Return the [x, y] coordinate for the center point of the cell that contains the specified text.  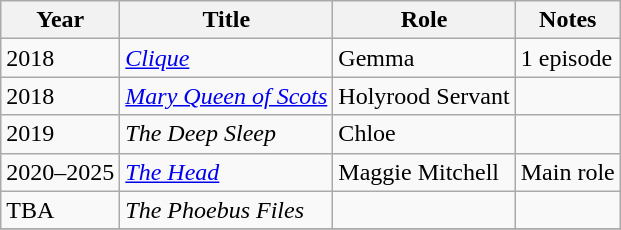
1 episode [568, 58]
Mary Queen of Scots [226, 96]
Clique [226, 58]
The Phoebus Files [226, 210]
Notes [568, 20]
Title [226, 20]
2019 [60, 134]
TBA [60, 210]
Holyrood Servant [424, 96]
Chloe [424, 134]
The Head [226, 172]
Maggie Mitchell [424, 172]
The Deep Sleep [226, 134]
Year [60, 20]
Gemma [424, 58]
Main role [568, 172]
Role [424, 20]
2020–2025 [60, 172]
